Return the [x, y] coordinate for the center point of the cell that contains the specified text.  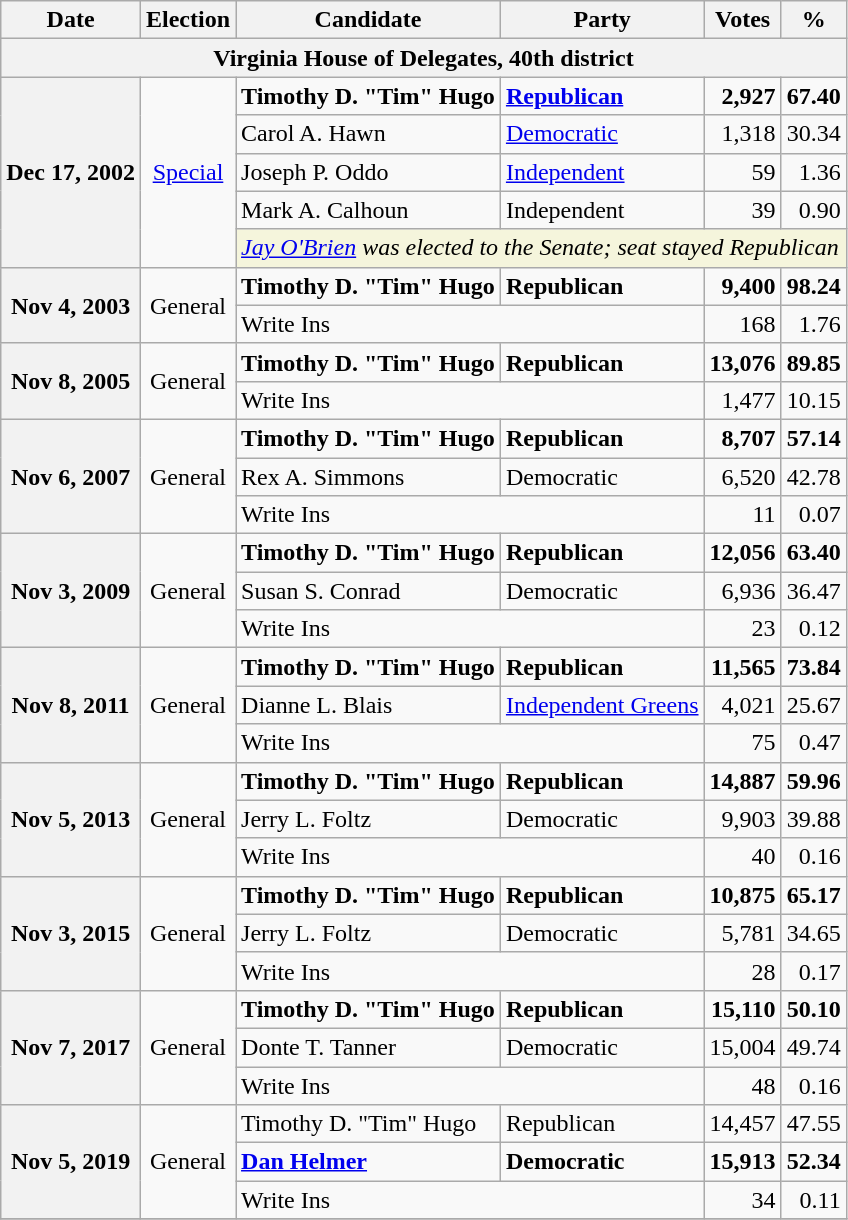
Susan S. Conrad [368, 591]
Date [71, 20]
Election [188, 20]
Nov 3, 2009 [71, 591]
11 [742, 515]
63.40 [814, 553]
1,318 [742, 134]
Joseph P. Oddo [368, 172]
Nov 5, 2019 [71, 1162]
11,565 [742, 667]
50.10 [814, 1009]
0.17 [814, 971]
Nov 6, 2007 [71, 476]
12,056 [742, 553]
30.34 [814, 134]
Party [602, 20]
Jay O'Brien was elected to the Senate; seat stayed Republican [542, 248]
28 [742, 971]
168 [742, 324]
15,004 [742, 1047]
10.15 [814, 400]
6,520 [742, 477]
47.55 [814, 1124]
8,707 [742, 438]
49.74 [814, 1047]
98.24 [814, 286]
13,076 [742, 362]
48 [742, 1085]
15,110 [742, 1009]
Candidate [368, 20]
42.78 [814, 477]
0.11 [814, 1200]
34 [742, 1200]
Nov 8, 2005 [71, 381]
Carol A. Hawn [368, 134]
Mark A. Calhoun [368, 210]
15,913 [742, 1162]
59.96 [814, 781]
1,477 [742, 400]
14,887 [742, 781]
Virginia House of Delegates, 40th district [424, 58]
Nov 7, 2017 [71, 1047]
23 [742, 629]
Nov 3, 2015 [71, 933]
Nov 5, 2013 [71, 819]
73.84 [814, 667]
67.40 [814, 96]
65.17 [814, 895]
1.36 [814, 172]
14,457 [742, 1124]
0.90 [814, 210]
2,927 [742, 96]
10,875 [742, 895]
34.65 [814, 933]
39 [742, 210]
9,903 [742, 819]
0.07 [814, 515]
1.76 [814, 324]
52.34 [814, 1162]
% [814, 20]
Special [188, 172]
39.88 [814, 819]
9,400 [742, 286]
Votes [742, 20]
Independent Greens [602, 705]
Nov 8, 2011 [71, 705]
Nov 4, 2003 [71, 305]
75 [742, 743]
4,021 [742, 705]
Donte T. Tanner [368, 1047]
40 [742, 857]
Rex A. Simmons [368, 477]
0.12 [814, 629]
36.47 [814, 591]
25.67 [814, 705]
Dan Helmer [368, 1162]
89.85 [814, 362]
5,781 [742, 933]
6,936 [742, 591]
57.14 [814, 438]
Dianne L. Blais [368, 705]
0.47 [814, 743]
Dec 17, 2002 [71, 172]
59 [742, 172]
